Return the [x, y] coordinate for the center point of the cell that contains the specified text.  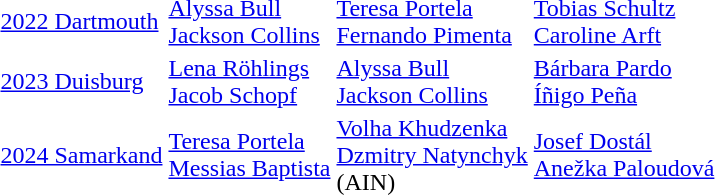
Alyssa BullJackson Collins [432, 82]
Lena RöhlingsJacob Schopf [250, 82]
